Provide the (X, Y) coordinate of the cell's center where the given text is located.  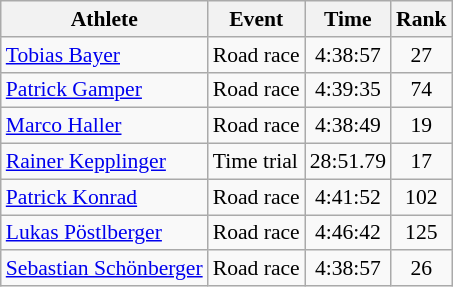
Marco Haller (104, 126)
Time trial (256, 162)
4:38:49 (348, 126)
74 (422, 90)
19 (422, 126)
Patrick Gamper (104, 90)
125 (422, 233)
Sebastian Schönberger (104, 269)
26 (422, 269)
4:41:52 (348, 197)
Time (348, 19)
102 (422, 197)
Lukas Pöstlberger (104, 233)
Athlete (104, 19)
28:51.79 (348, 162)
4:46:42 (348, 233)
Rainer Kepplinger (104, 162)
Patrick Konrad (104, 197)
4:39:35 (348, 90)
Tobias Bayer (104, 55)
27 (422, 55)
Event (256, 19)
17 (422, 162)
Rank (422, 19)
